Determine the (x, y) coordinate at the center of the cell enclosing the given text.  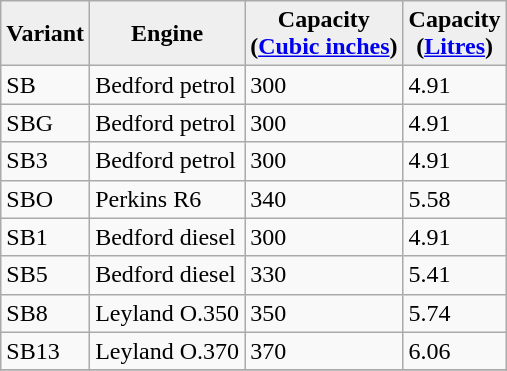
5.74 (454, 313)
Leyland O.370 (168, 351)
370 (324, 351)
5.58 (454, 199)
Leyland O.350 (168, 313)
350 (324, 313)
Variant (46, 34)
SB8 (46, 313)
SBO (46, 199)
Engine (168, 34)
SB (46, 85)
340 (324, 199)
SB1 (46, 237)
SBG (46, 123)
Capacity(Cubic inches) (324, 34)
6.06 (454, 351)
330 (324, 275)
Perkins R6 (168, 199)
SB3 (46, 161)
5.41 (454, 275)
SB13 (46, 351)
Capacity(Litres) (454, 34)
SB5 (46, 275)
